Extract the [x, y] coordinate from the center of the cell holding the provided text.  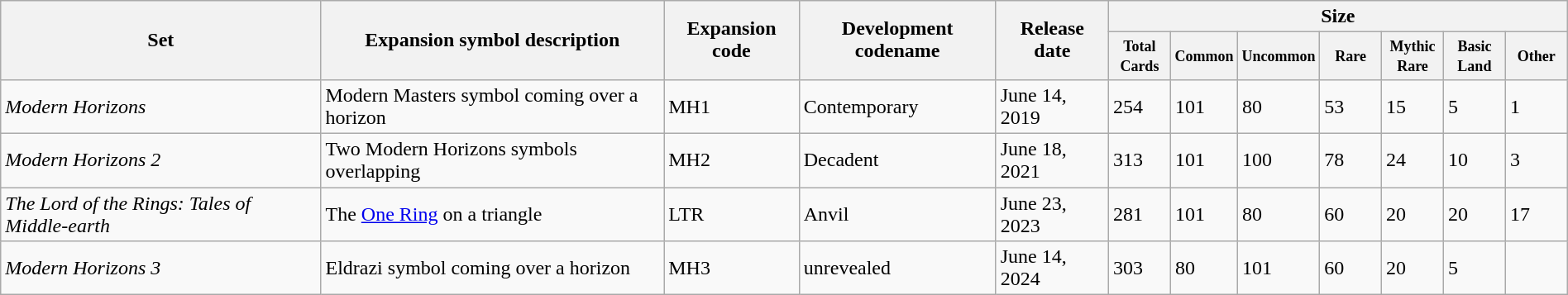
Development codename [897, 40]
Common [1204, 56]
303 [1140, 268]
Contemporary [897, 106]
100 [1279, 160]
10 [1474, 160]
Modern Masters symbol coming over a horizon [493, 106]
17 [1537, 215]
Expansion symbol description [493, 40]
MH1 [732, 106]
Modern Horizons [160, 106]
The Lord of the Rings: Tales of Middle-earth [160, 215]
Modern Horizons 2 [160, 160]
Anvil [897, 215]
254 [1140, 106]
Expansion code [732, 40]
281 [1140, 215]
Rare [1351, 56]
June 14, 2019 [1052, 106]
Release date [1052, 40]
MH3 [732, 268]
Other [1537, 56]
Eldrazi symbol coming over a horizon [493, 268]
unrevealed [897, 268]
78 [1351, 160]
June 18, 2021 [1052, 160]
Two Modern Horizons symbols overlapping [493, 160]
313 [1140, 160]
MH2 [732, 160]
53 [1351, 106]
The One Ring on a triangle [493, 215]
Set [160, 40]
Modern Horizons 3 [160, 268]
LTR [732, 215]
15 [1413, 106]
Size [1338, 17]
Basic Land [1474, 56]
24 [1413, 160]
3 [1537, 160]
Mythic Rare [1413, 56]
June 14, 2024 [1052, 268]
Uncommon [1279, 56]
Total Cards [1140, 56]
Decadent [897, 160]
June 23, 2023 [1052, 215]
1 [1537, 106]
